Return the [x, y] coordinate for the center point of the cell that contains the specified text.  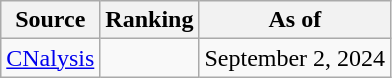
As of [295, 20]
CNalysis [50, 58]
September 2, 2024 [295, 58]
Ranking [150, 20]
Source [50, 20]
